Provide the [x, y] coordinate of the cell's center where the given text is located.  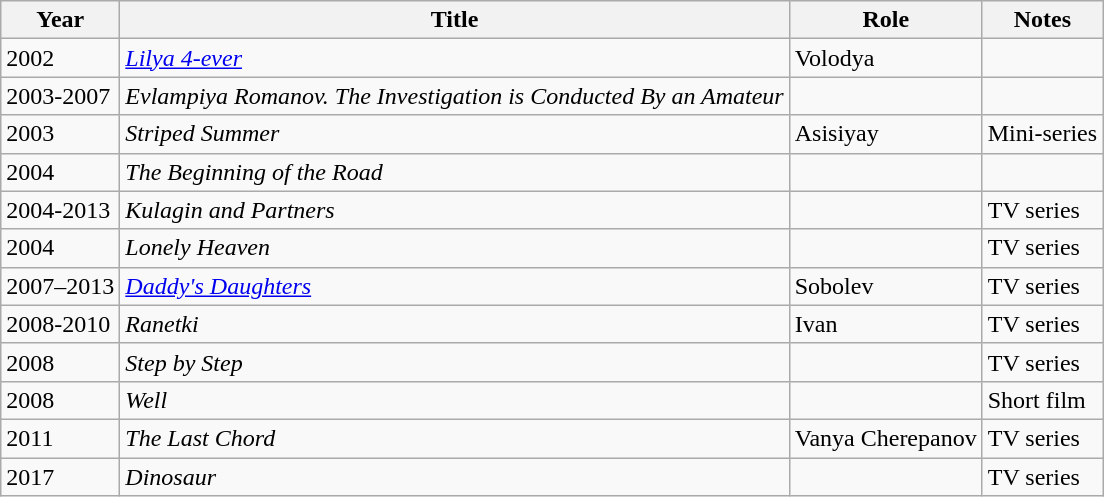
2004-2013 [60, 210]
Dinosaur [454, 477]
Striped Summer [454, 134]
Lonely Heaven [454, 248]
Ivan [886, 324]
2002 [60, 58]
Notes [1042, 20]
Evlampiya Romanov. The Investigation is Conducted By an Amateur [454, 96]
Kulagin and Partners [454, 210]
2011 [60, 438]
2003-2007 [60, 96]
2007–2013 [60, 286]
Year [60, 20]
Vanya Cherepanov [886, 438]
2003 [60, 134]
Short film [1042, 400]
Step by Step [454, 362]
Lilya 4-ever [454, 58]
Title [454, 20]
Sobolev [886, 286]
2008-2010 [60, 324]
The Beginning of the Road [454, 172]
Asisiyay [886, 134]
Mini-series [1042, 134]
Role [886, 20]
The Last Chord [454, 438]
Well [454, 400]
2017 [60, 477]
Volodya [886, 58]
Ranetki [454, 324]
Daddy's Daughters [454, 286]
